Determine the (X, Y) coordinate at the center of the cell enclosing the given text.  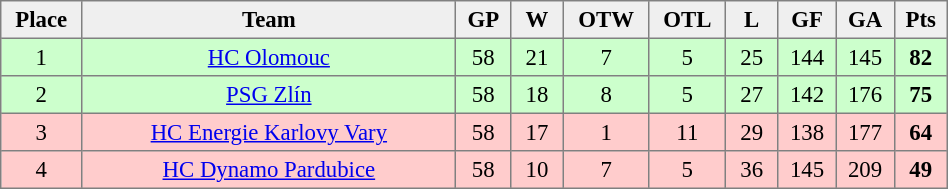
OTL (687, 20)
10 (538, 170)
138 (807, 132)
Team (269, 20)
11 (687, 132)
209 (865, 170)
176 (865, 95)
Place (42, 20)
GA (865, 20)
2 (42, 95)
17 (538, 132)
HC Energie Karlovy Vary (269, 132)
HC Olomouc (269, 57)
18 (538, 95)
82 (920, 57)
GF (807, 20)
GP (484, 20)
OTW (606, 20)
21 (538, 57)
49 (920, 170)
142 (807, 95)
75 (920, 95)
36 (752, 170)
8 (606, 95)
29 (752, 132)
64 (920, 132)
27 (752, 95)
177 (865, 132)
3 (42, 132)
25 (752, 57)
L (752, 20)
4 (42, 170)
144 (807, 57)
PSG Zlín (269, 95)
W (538, 20)
HC Dynamo Pardubice (269, 170)
Pts (920, 20)
